Identify which cell holds the provided text, then report its (X, Y) central coordinate. 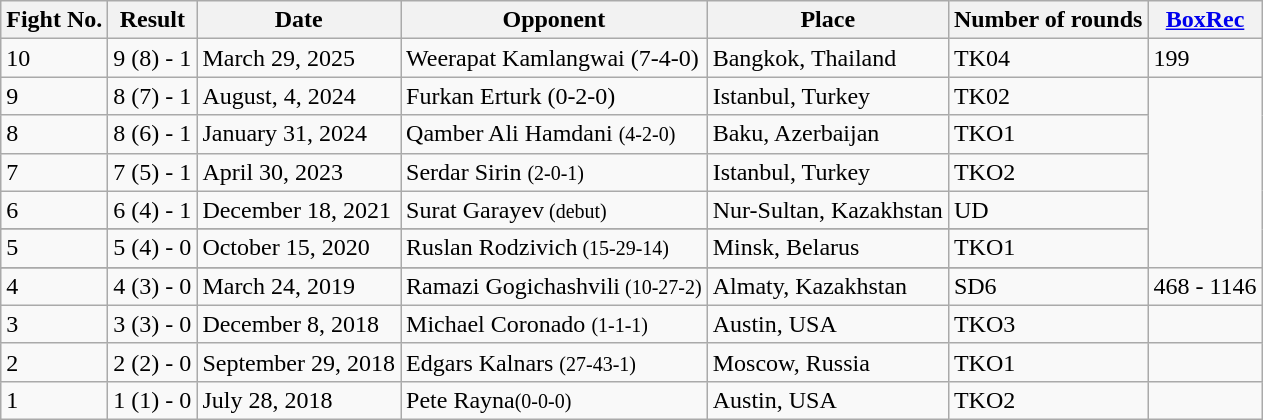
4 (3) - 0 (152, 286)
Ruslan Rodzivich (15-29-14) (554, 248)
468 - 1146 (1205, 286)
Fight No. (54, 20)
March 24, 2019 (299, 286)
BoxRec (1205, 20)
Date (299, 20)
2 (54, 362)
Baku, Azerbaijan (828, 134)
9 (8) - 1 (152, 58)
Furkan Erturk (0-2-0) (554, 96)
SD6 (1048, 286)
3 (3) - 0 (152, 324)
Moscow, Russia (828, 362)
199 (1205, 58)
Edgars Kalnars (27-43-1) (554, 362)
5 (54, 248)
Place (828, 20)
Number of rounds (1048, 20)
Almaty, Kazakhstan (828, 286)
UD (1048, 210)
Qamber Ali Hamdani (4-2-0) (554, 134)
August, 4, 2024 (299, 96)
July 28, 2018 (299, 400)
Bangkok, Thailand (828, 58)
8 (54, 134)
2 (2) - 0 (152, 362)
Minsk, Belarus (828, 248)
6 (54, 210)
1 (1) - 0 (152, 400)
TK02 (1048, 96)
5 (4) - 0 (152, 248)
Result (152, 20)
8 (7) - 1 (152, 96)
8 (6) - 1 (152, 134)
Serdar Sirin (2-0-1) (554, 172)
6 (4) - 1 (152, 210)
Weerapat Kamlangwai (7-4-0) (554, 58)
Opponent (554, 20)
TKO3 (1048, 324)
1 (54, 400)
9 (54, 96)
October 15, 2020 (299, 248)
Michael Coronado (1-1-1) (554, 324)
December 18, 2021 (299, 210)
Surat Garayev (debut) (554, 210)
TK04 (1048, 58)
Pete Rayna(0-0-0) (554, 400)
3 (54, 324)
7 (5) - 1 (152, 172)
10 (54, 58)
4 (54, 286)
7 (54, 172)
January 31, 2024 (299, 134)
Nur-Sultan, Kazakhstan (828, 210)
April 30, 2023 (299, 172)
Ramazi Gogichashvili (10-27-2) (554, 286)
March 29, 2025 (299, 58)
December 8, 2018 (299, 324)
September 29, 2018 (299, 362)
